From the cell containing the given text, extract its center point as [X, Y] coordinate. 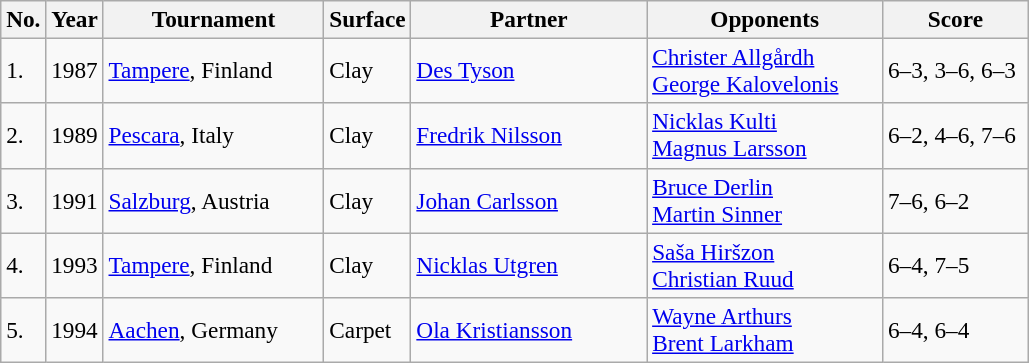
Nicklas Kulti Magnus Larsson [765, 136]
Opponents [765, 19]
Partner [529, 19]
6–4, 6–4 [956, 330]
6–3, 3–6, 6–3 [956, 70]
Christer Allgårdh George Kalovelonis [765, 70]
5. [24, 330]
Surface [368, 19]
Year [74, 19]
No. [24, 19]
Pescara, Italy [214, 136]
Saša Hiršzon Christian Ruud [765, 264]
3. [24, 200]
Aachen, Germany [214, 330]
1. [24, 70]
Carpet [368, 330]
1991 [74, 200]
1987 [74, 70]
Salzburg, Austria [214, 200]
1989 [74, 136]
Tournament [214, 19]
2. [24, 136]
Score [956, 19]
Des Tyson [529, 70]
7–6, 6–2 [956, 200]
1994 [74, 330]
6–4, 7–5 [956, 264]
Wayne Arthurs Brent Larkham [765, 330]
Fredrik Nilsson [529, 136]
Ola Kristiansson [529, 330]
Johan Carlsson [529, 200]
4. [24, 264]
1993 [74, 264]
Bruce Derlin Martin Sinner [765, 200]
Nicklas Utgren [529, 264]
6–2, 4–6, 7–6 [956, 136]
